Capture the cell that displays the provided text and extract its (x, y) central coordinate. 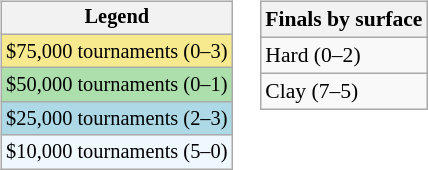
$75,000 tournaments (0–3) (116, 51)
Hard (0–2) (344, 55)
$25,000 tournaments (2–3) (116, 119)
Finals by surface (344, 20)
Legend (116, 18)
Clay (7–5) (344, 91)
$10,000 tournaments (5–0) (116, 152)
$50,000 tournaments (0–1) (116, 85)
